Find where the given text appears and provide that cell's center as [x, y] coordinate. 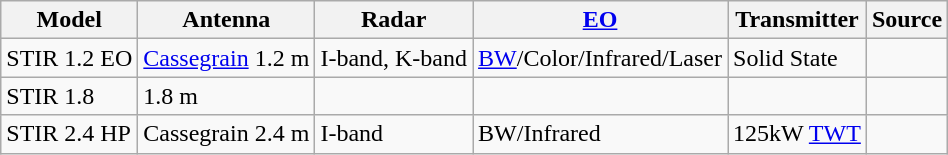
EO [600, 20]
STIR 1.8 [70, 96]
Antenna [226, 20]
Transmitter [798, 20]
BW/Infrared [600, 134]
BW/Color/Infrared/Laser [600, 58]
Model [70, 20]
Cassegrain 2.4 m [226, 134]
Solid State [798, 58]
STIR 2.4 HP [70, 134]
Cassegrain 1.2 m [226, 58]
Radar [394, 20]
Source [906, 20]
I-band, K-band [394, 58]
1.8 m [226, 96]
I-band [394, 134]
125kW TWT [798, 134]
STIR 1.2 EO [70, 58]
